Extract the [x, y] coordinate from the center of the cell holding the provided text.  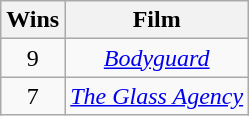
Bodyguard [157, 58]
7 [33, 96]
9 [33, 58]
The Glass Agency [157, 96]
Wins [33, 20]
Film [157, 20]
